Return (X, Y) of the center of cell containing provided text 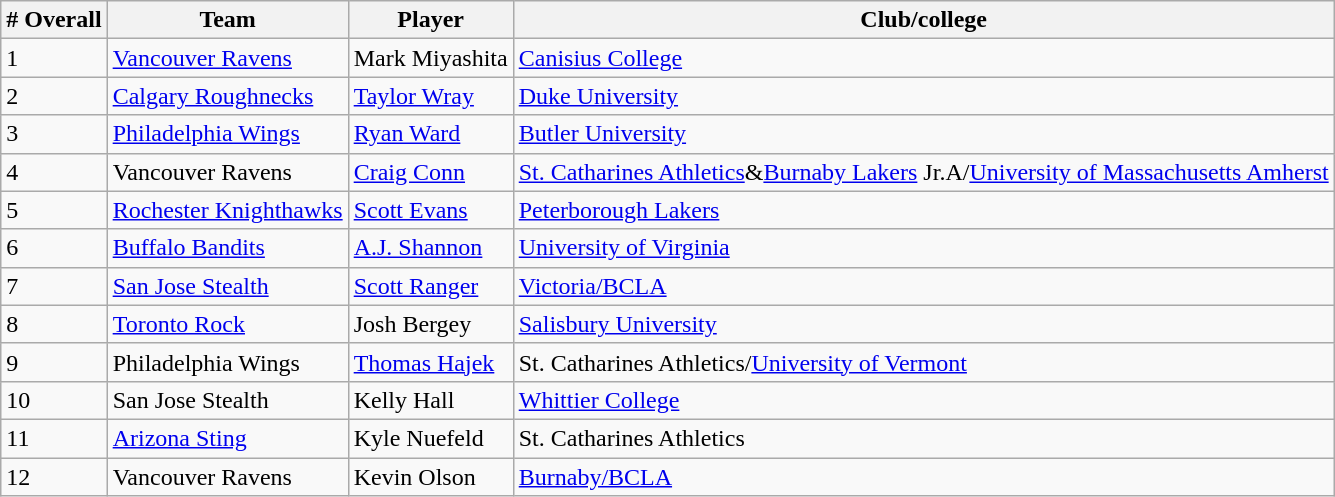
Kyle Nuefeld (430, 438)
1 (54, 58)
Rochester Knighthawks (228, 210)
2 (54, 96)
Butler University (924, 134)
Arizona Sting (228, 438)
Toronto Rock (228, 324)
Canisius College (924, 58)
Taylor Wray (430, 96)
Thomas Hajek (430, 362)
Club/college (924, 20)
12 (54, 477)
St. Catharines Athletics/University of Vermont (924, 362)
Salisbury University (924, 324)
Craig Conn (430, 172)
A.J. Shannon (430, 248)
Josh Bergey (430, 324)
Kevin Olson (430, 477)
Scott Evans (430, 210)
St. Catharines Athletics (924, 438)
Calgary Roughnecks (228, 96)
10 (54, 400)
Ryan Ward (430, 134)
Team (228, 20)
Kelly Hall (430, 400)
9 (54, 362)
Whittier College (924, 400)
# Overall (54, 20)
University of Virginia (924, 248)
6 (54, 248)
Duke University (924, 96)
Mark Miyashita (430, 58)
Buffalo Bandits (228, 248)
3 (54, 134)
4 (54, 172)
Peterborough Lakers (924, 210)
Player (430, 20)
7 (54, 286)
8 (54, 324)
5 (54, 210)
Burnaby/BCLA (924, 477)
St. Catharines Athletics&Burnaby Lakers Jr.A/University of Massachusetts Amherst (924, 172)
Scott Ranger (430, 286)
11 (54, 438)
Victoria/BCLA (924, 286)
